Scan for the cell matching the given text and deliver its [x, y] coordinate at center. 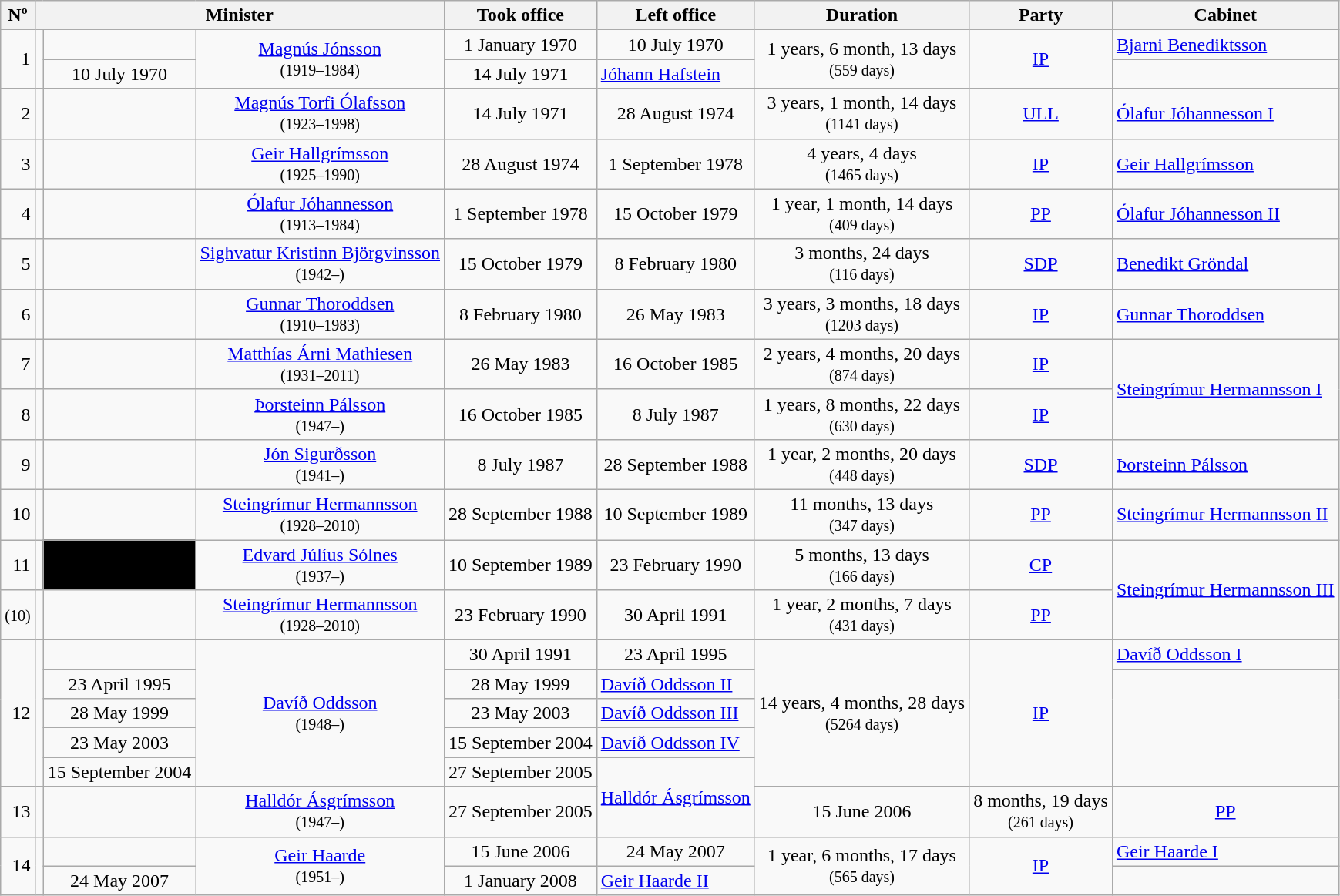
3 [18, 163]
Took office [521, 15]
Duration [861, 15]
13 [18, 812]
Þorsteinn Pálsson(1947–) [321, 414]
Minister [239, 15]
3 years, 1 month, 14 days(1141 days) [861, 114]
14 [18, 866]
Geir Haarde II [675, 881]
1 year, 1 month, 14 days(409 days) [861, 214]
Cabinet [1225, 15]
9 [18, 464]
(10) [18, 615]
2 [18, 114]
Steingrímur Hermannsson II [1225, 515]
Edvard Júlíus Sólnes(1937–) [321, 564]
1 year, 6 months, 17 days(565 days) [861, 866]
4 [18, 214]
6 [18, 314]
1 January 2008 [521, 881]
Halldór Ásgrímsson [675, 797]
5 months, 13 days(166 days) [861, 564]
Geir Haarde(1951–) [321, 866]
1 years, 8 months, 22 days(630 days) [861, 414]
Benedikt Gröndal [1225, 263]
12 [18, 713]
CP [1041, 564]
Davíð Oddsson(1948–) [321, 713]
Geir Hallgrímsson [1225, 163]
11 [18, 564]
Þorsteinn Pálsson [1225, 464]
10 [18, 515]
2 years, 4 months, 20 days(874 days) [861, 364]
Ólafur Jóhannesson II [1225, 214]
1 January 1970 [521, 45]
1 year, 2 months, 7 days(431 days) [861, 615]
Jón Sigurðsson(1941–) [321, 464]
1 years, 6 month, 13 days(559 days) [861, 59]
Matthías Árni Mathiesen(1931–2011) [321, 364]
Geir Hallgrímsson(1925–1990) [321, 163]
Davíð Oddsson III [675, 713]
1 [18, 59]
Halldór Ásgrímsson(1947–) [321, 812]
ULL [1041, 114]
14 years, 4 months, 28 days(5264 days) [861, 713]
3 months, 24 days(116 days) [861, 263]
Ólafur Jóhannesson(1913–1984) [321, 214]
Sighvatur Kristinn Björgvinsson(1942–) [321, 263]
Bjarni Benediktsson [1225, 45]
Gunnar Thoroddsen [1225, 314]
Magnús Jónsson(1919–1984) [321, 59]
Davíð Oddsson IV [675, 743]
Ólafur Jóhannesson I [1225, 114]
Jóhann Hafstein [675, 74]
Magnús Torfi Ólafsson(1923–1998) [321, 114]
Gunnar Thoroddsen(1910–1983) [321, 314]
Nº [18, 15]
Geir Haarde I [1225, 851]
4 years, 4 days(1465 days) [861, 163]
Davíð Oddsson II [675, 684]
11 months, 13 days(347 days) [861, 515]
8 months, 19 days(261 days) [1041, 812]
Steingrímur Hermannsson III [1225, 589]
8 [18, 414]
Steingrímur Hermannsson I [1225, 389]
5 [18, 263]
3 years, 3 months, 18 days(1203 days) [861, 314]
Left office [675, 15]
1 year, 2 months, 20 days(448 days) [861, 464]
7 [18, 364]
Davíð Oddsson I [1225, 655]
Party [1041, 15]
